Identify which cell holds the provided text, then report its [x, y] central coordinate. 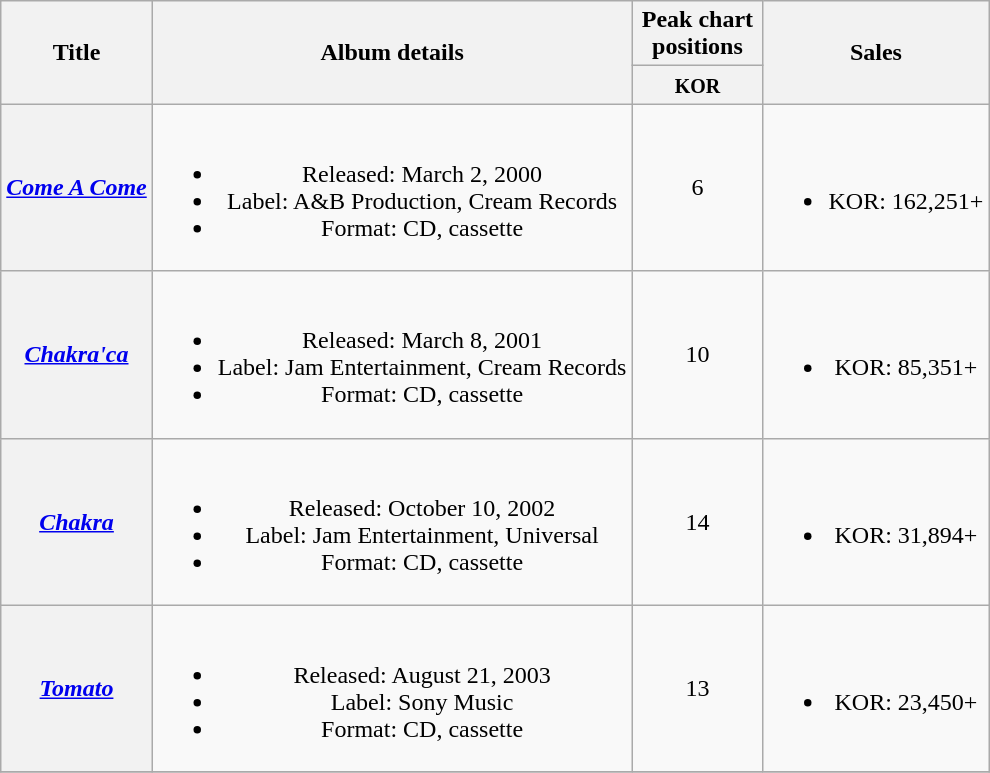
10 [698, 354]
Peak chart positions [698, 34]
Chakra'ca [77, 354]
Chakra [77, 522]
KOR [698, 85]
KOR: 23,450+ [876, 688]
Tomato [77, 688]
Released: October 10, 2002Label: Jam Entertainment, UniversalFormat: CD, cassette [392, 522]
Released: March 8, 2001Label: Jam Entertainment, Cream RecordsFormat: CD, cassette [392, 354]
Come A Come [77, 188]
Title [77, 52]
KOR: 162,251+ [876, 188]
Released: August 21, 2003Label: Sony MusicFormat: CD, cassette [392, 688]
14 [698, 522]
KOR: 31,894+ [876, 522]
KOR: 85,351+ [876, 354]
Sales [876, 52]
Released: March 2, 2000Label: A&B Production, Cream RecordsFormat: CD, cassette [392, 188]
13 [698, 688]
6 [698, 188]
Album details [392, 52]
